Return [X, Y] of the center of cell containing provided text 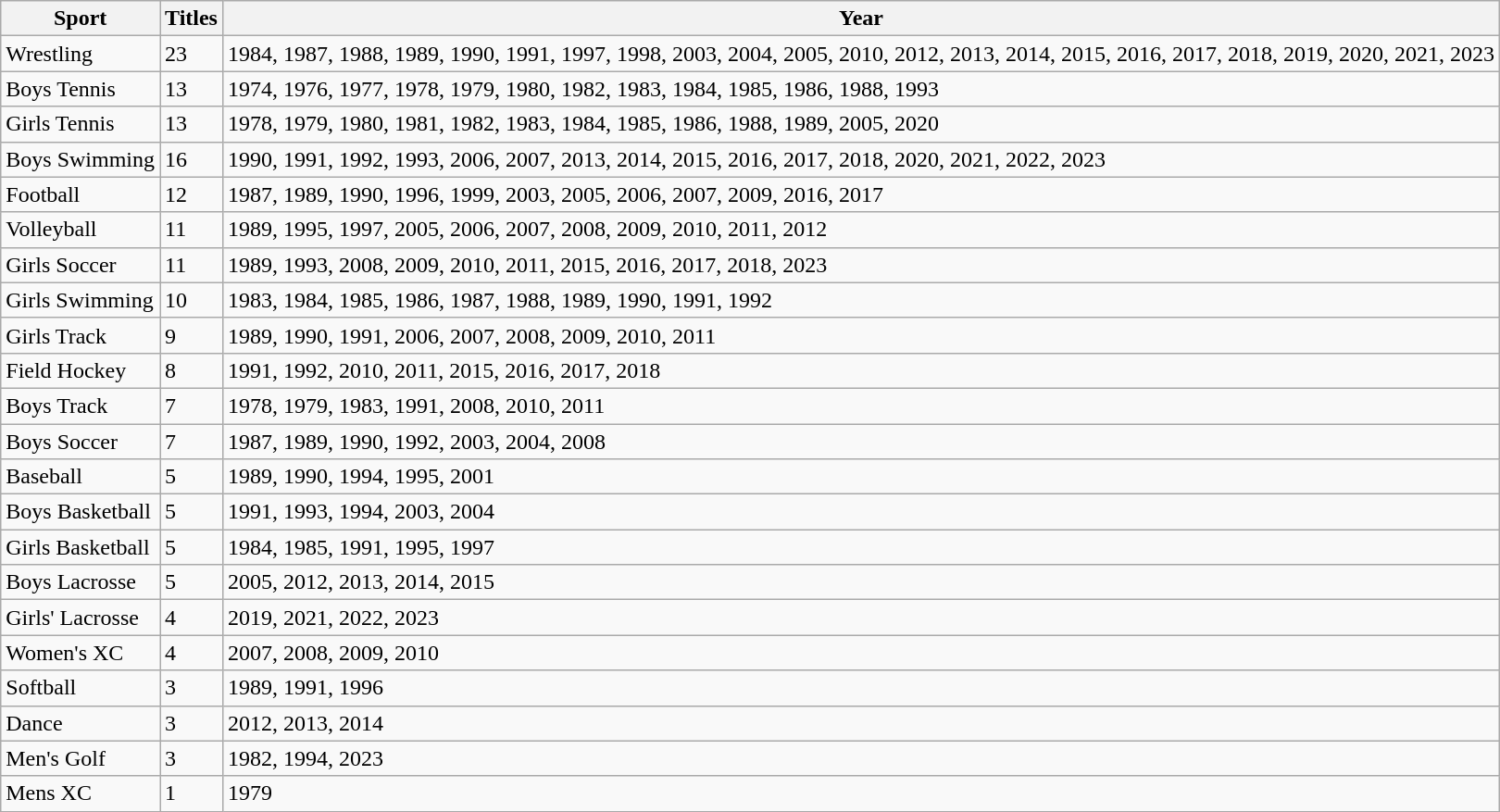
16 [192, 159]
Field Hockey [81, 370]
1974, 1976, 1977, 1978, 1979, 1980, 1982, 1983, 1984, 1985, 1986, 1988, 1993 [861, 89]
Girls Tennis [81, 124]
Softball [81, 688]
1991, 1992, 2010, 2011, 2015, 2016, 2017, 2018 [861, 370]
1983, 1984, 1985, 1986, 1987, 1988, 1989, 1990, 1991, 1992 [861, 300]
1987, 1989, 1990, 1996, 1999, 2003, 2005, 2006, 2007, 2009, 2016, 2017 [861, 194]
Dance [81, 723]
Boys Lacrosse [81, 582]
Volleyball [81, 230]
Men's Golf [81, 758]
1989, 1993, 2008, 2009, 2010, 2011, 2015, 2016, 2017, 2018, 2023 [861, 265]
1989, 1995, 1997, 2005, 2006, 2007, 2008, 2009, 2010, 2011, 2012 [861, 230]
9 [192, 335]
Titles [192, 19]
Boys Tennis [81, 89]
23 [192, 54]
Girls' Lacrosse [81, 618]
Sport [81, 19]
Boys Swimming [81, 159]
1978, 1979, 1983, 1991, 2008, 2010, 2011 [861, 406]
Boys Soccer [81, 442]
1 [192, 793]
Girls Track [81, 335]
Football [81, 194]
1982, 1994, 2023 [861, 758]
1978, 1979, 1980, 1981, 1982, 1983, 1984, 1985, 1986, 1988, 1989, 2005, 2020 [861, 124]
Boys Track [81, 406]
1987, 1989, 1990, 1992, 2003, 2004, 2008 [861, 442]
2007, 2008, 2009, 2010 [861, 653]
Mens XC [81, 793]
1990, 1991, 1992, 1993, 2006, 2007, 2013, 2014, 2015, 2016, 2017, 2018, 2020, 2021, 2022, 2023 [861, 159]
1984, 1985, 1991, 1995, 1997 [861, 547]
12 [192, 194]
2019, 2021, 2022, 2023 [861, 618]
2012, 2013, 2014 [861, 723]
Girls Swimming [81, 300]
1989, 1990, 1991, 2006, 2007, 2008, 2009, 2010, 2011 [861, 335]
Year [861, 19]
1991, 1993, 1994, 2003, 2004 [861, 512]
2005, 2012, 2013, 2014, 2015 [861, 582]
8 [192, 370]
Wrestling [81, 54]
Boys Basketball [81, 512]
Girls Basketball [81, 547]
Girls Soccer [81, 265]
1989, 1991, 1996 [861, 688]
1984, 1987, 1988, 1989, 1990, 1991, 1997, 1998, 2003, 2004, 2005, 2010, 2012, 2013, 2014, 2015, 2016, 2017, 2018, 2019, 2020, 2021, 2023 [861, 54]
Women's XC [81, 653]
Baseball [81, 477]
10 [192, 300]
1989, 1990, 1994, 1995, 2001 [861, 477]
1979 [861, 793]
